Return [X, Y] of the center of cell containing provided text 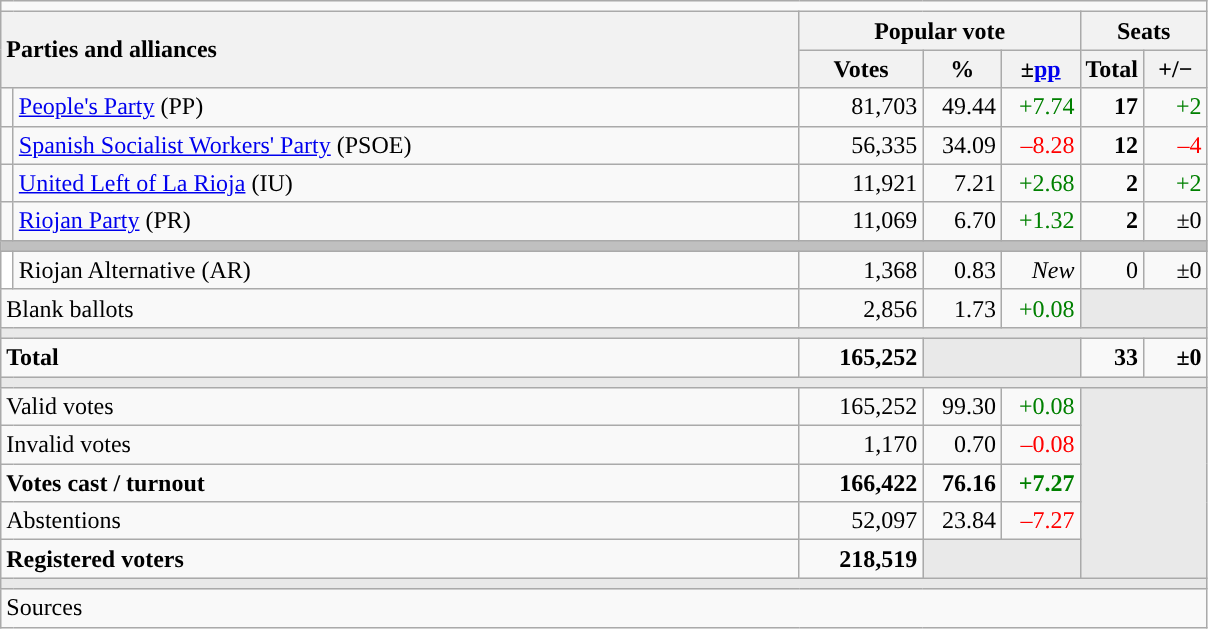
56,335 [861, 145]
% [962, 69]
7.21 [962, 183]
Sources [604, 608]
Registered voters [400, 559]
0.70 [962, 445]
1.73 [962, 308]
81,703 [861, 107]
49.44 [962, 107]
52,097 [861, 521]
1,368 [861, 270]
United Left of La Rioja (IU) [406, 183]
2,856 [861, 308]
23.84 [962, 521]
Spanish Socialist Workers' Party (PSOE) [406, 145]
+/− [1176, 69]
Votes [861, 69]
Seats [1144, 31]
People's Party (PP) [406, 107]
34.09 [962, 145]
Invalid votes [400, 445]
–8.28 [1040, 145]
33 [1112, 357]
Popular vote [940, 31]
17 [1112, 107]
166,422 [861, 483]
+1.32 [1040, 221]
–0.08 [1040, 445]
Valid votes [400, 407]
0.83 [962, 270]
11,921 [861, 183]
+7.27 [1040, 483]
+7.74 [1040, 107]
1,170 [861, 445]
+2.68 [1040, 183]
218,519 [861, 559]
11,069 [861, 221]
±pp [1040, 69]
Blank ballots [400, 308]
99.30 [962, 407]
6.70 [962, 221]
New [1040, 270]
–4 [1176, 145]
Parties and alliances [400, 50]
76.16 [962, 483]
Votes cast / turnout [400, 483]
–7.27 [1040, 521]
Riojan Party (PR) [406, 221]
Riojan Alternative (AR) [406, 270]
0 [1112, 270]
Abstentions [400, 521]
12 [1112, 145]
